Capture the cell that displays the provided text and extract its [x, y] central coordinate. 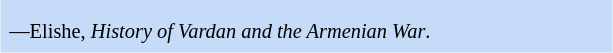
—Elishe, History of Vardan and the Armenian War. [306, 32]
